Capture the cell that displays the provided text and extract its [x, y] central coordinate. 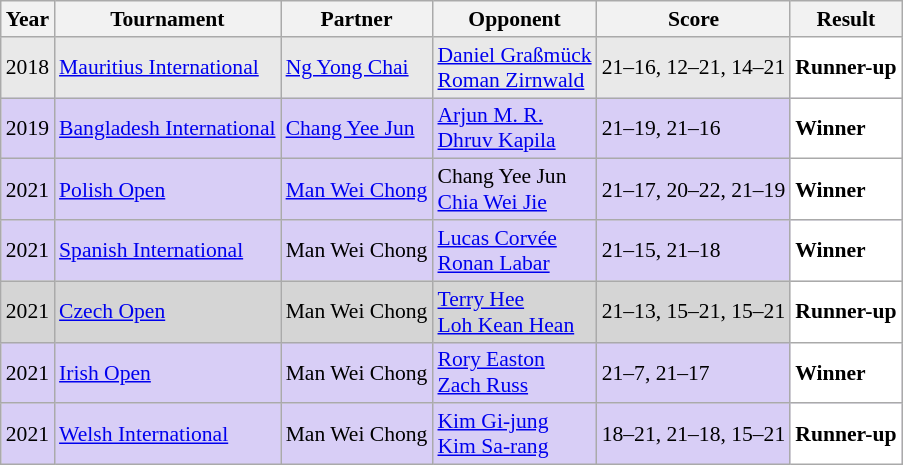
21–15, 21–18 [694, 250]
Polish Open [168, 190]
21–19, 21–16 [694, 128]
21–16, 12–21, 14–21 [694, 68]
Score [694, 19]
21–13, 15–21, 15–21 [694, 312]
Tournament [168, 19]
Bangladesh International [168, 128]
Ng Yong Chai [357, 68]
Daniel Graßmück Roman Zirnwald [514, 68]
Lucas Corvée Ronan Labar [514, 250]
Chang Yee Jun [357, 128]
Partner [357, 19]
Mauritius International [168, 68]
Welsh International [168, 434]
Irish Open [168, 372]
Opponent [514, 19]
Spanish International [168, 250]
Year [28, 19]
Terry Hee Loh Kean Hean [514, 312]
21–7, 21–17 [694, 372]
2018 [28, 68]
21–17, 20–22, 21–19 [694, 190]
Rory Easton Zach Russ [514, 372]
2019 [28, 128]
Chang Yee Jun Chia Wei Jie [514, 190]
Arjun M. R. Dhruv Kapila [514, 128]
Kim Gi-jung Kim Sa-rang [514, 434]
18–21, 21–18, 15–21 [694, 434]
Czech Open [168, 312]
Result [846, 19]
